Identify which cell holds the provided text, then report its (x, y) central coordinate. 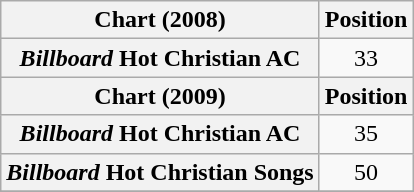
Chart (2009) (160, 96)
35 (366, 134)
33 (366, 58)
50 (366, 172)
Billboard Hot Christian Songs (160, 172)
Chart (2008) (160, 20)
